Capture the cell that displays the provided text and extract its (x, y) central coordinate. 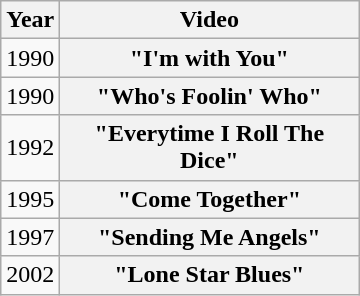
2002 (30, 275)
"Who's Foolin' Who" (210, 96)
"Lone Star Blues" (210, 275)
"I'm with You" (210, 58)
"Everytime I Roll The Dice" (210, 148)
1997 (30, 237)
1995 (30, 199)
1992 (30, 148)
"Sending Me Angels" (210, 237)
Year (30, 20)
"Come Together" (210, 199)
Video (210, 20)
